Return the [x, y] coordinate for the center point of the cell that contains the specified text.  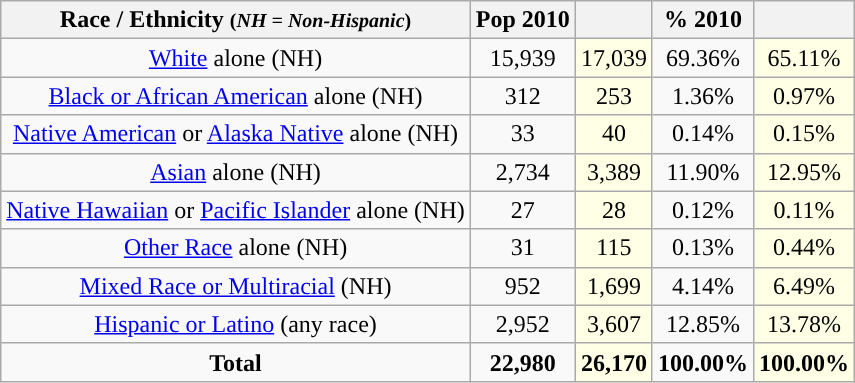
2,952 [522, 324]
Mixed Race or Multiracial (NH) [236, 286]
33 [522, 134]
115 [614, 248]
3,389 [614, 172]
28 [614, 210]
26,170 [614, 362]
312 [522, 96]
12.95% [804, 172]
Total [236, 362]
Asian alone (NH) [236, 172]
952 [522, 286]
Black or African American alone (NH) [236, 96]
White alone (NH) [236, 58]
Pop 2010 [522, 20]
253 [614, 96]
0.14% [702, 134]
13.78% [804, 324]
Other Race alone (NH) [236, 248]
11.90% [702, 172]
27 [522, 210]
69.36% [702, 58]
0.15% [804, 134]
12.85% [702, 324]
Race / Ethnicity (NH = Non-Hispanic) [236, 20]
Native Hawaiian or Pacific Islander alone (NH) [236, 210]
0.97% [804, 96]
22,980 [522, 362]
40 [614, 134]
0.13% [702, 248]
0.12% [702, 210]
Hispanic or Latino (any race) [236, 324]
3,607 [614, 324]
% 2010 [702, 20]
0.44% [804, 248]
15,939 [522, 58]
2,734 [522, 172]
65.11% [804, 58]
0.11% [804, 210]
1,699 [614, 286]
4.14% [702, 286]
31 [522, 248]
1.36% [702, 96]
6.49% [804, 286]
Native American or Alaska Native alone (NH) [236, 134]
17,039 [614, 58]
